Determine the (x, y) coordinate at the center of the cell enclosing the given text.  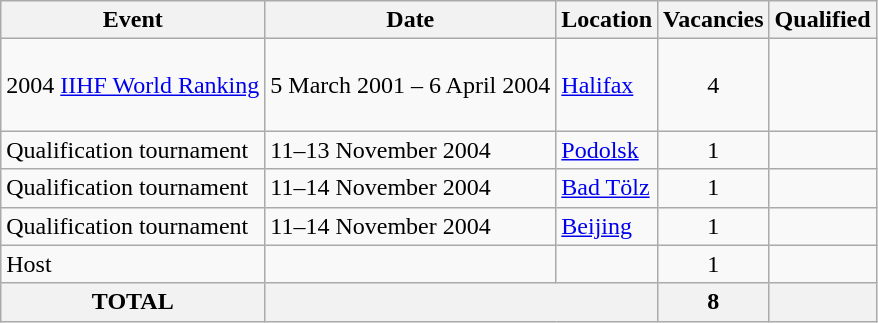
11–13 November 2004 (410, 150)
Vacancies (714, 20)
Beijing (607, 226)
Event (133, 20)
TOTAL (133, 302)
Bad Tölz (607, 188)
Qualified (822, 20)
4 (714, 85)
Halifax (607, 85)
Date (410, 20)
5 March 2001 – 6 April 2004 (410, 85)
Podolsk (607, 150)
2004 IIHF World Ranking (133, 85)
Location (607, 20)
Host (133, 264)
8 (714, 302)
